Search for the cell housing the specified text and yield its (X, Y) center coordinate. 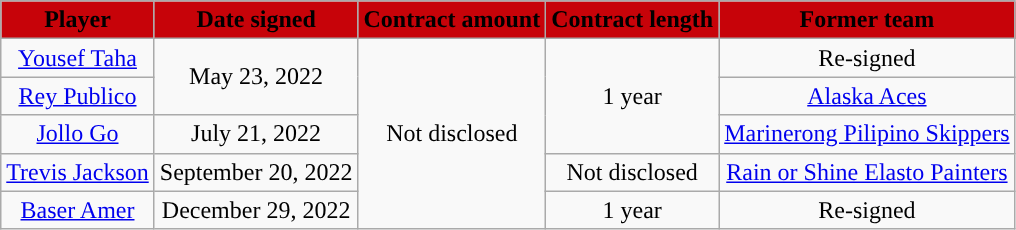
May 23, 2022 (256, 77)
Rey Publico (78, 96)
July 21, 2022 (256, 134)
Rain or Shine Elasto Painters (867, 172)
Player (78, 20)
Alaska Aces (867, 96)
Trevis Jackson (78, 172)
Yousef Taha (78, 58)
December 29, 2022 (256, 210)
September 20, 2022 (256, 172)
Contract length (632, 20)
Marinerong Pilipino Skippers (867, 134)
Baser Amer (78, 210)
Date signed (256, 20)
Contract amount (452, 20)
Former team (867, 20)
Jollo Go (78, 134)
